Pinpoint the cell where the given text exists, returning its (x, y) midpoint coordinate. 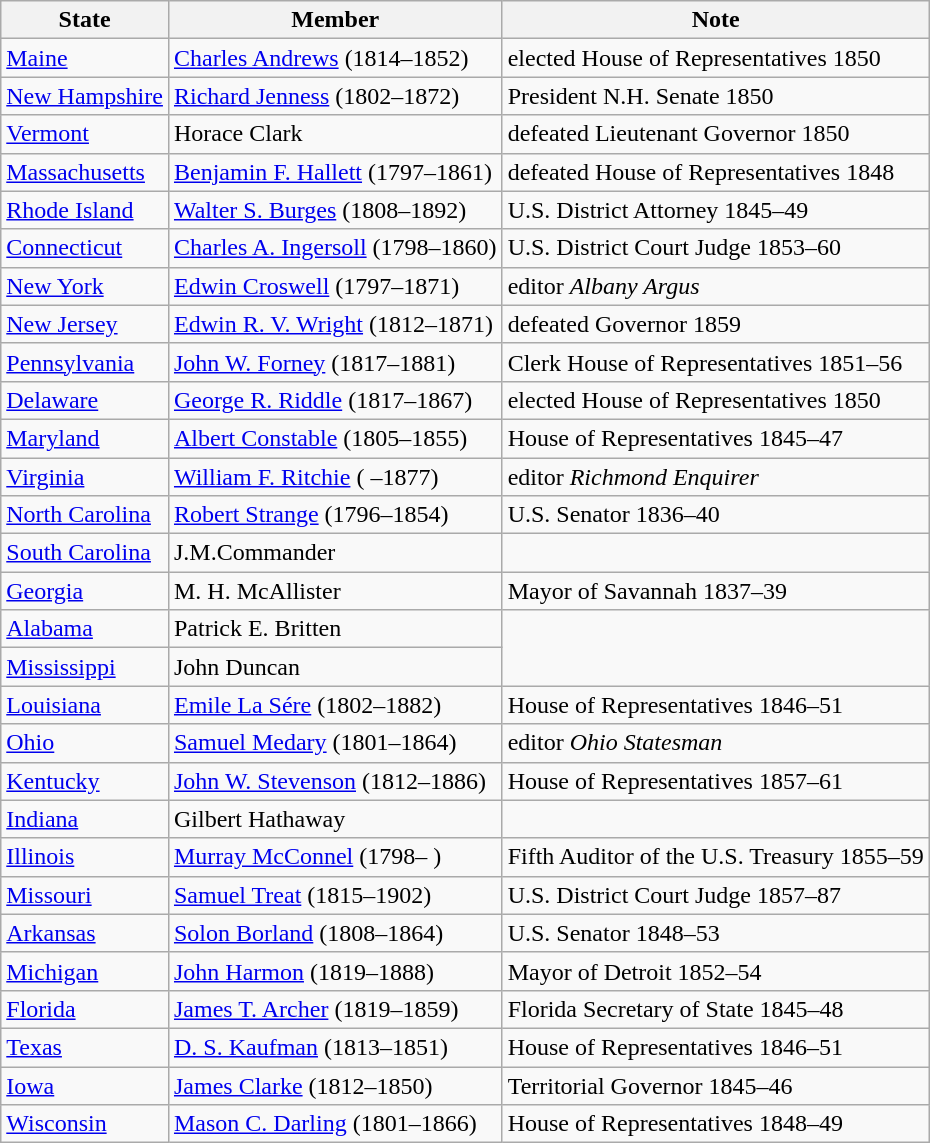
U.S. District Court Judge 1857–87 (716, 895)
New Jersey (85, 324)
Albert Constable (1805–1855) (335, 438)
Maryland (85, 438)
William F. Ritchie ( –1877) (335, 477)
James T. Archer (1819–1859) (335, 1009)
Vermont (85, 134)
Edwin R. V. Wright (1812–1871) (335, 324)
President N.H. Senate 1850 (716, 96)
John Duncan (335, 667)
Walter S. Burges (1808–1892) (335, 210)
Illinois (85, 857)
State (85, 20)
Horace Clark (335, 134)
Iowa (85, 1085)
Mayor of Detroit 1852–54 (716, 971)
Wisconsin (85, 1124)
Murray McConnel (1798– ) (335, 857)
John W. Forney (1817–1881) (335, 362)
Virginia (85, 477)
Richard Jenness (1802–1872) (335, 96)
editor Richmond Enquirer (716, 477)
Georgia (85, 591)
New Hampshire (85, 96)
George R. Riddle (1817–1867) (335, 400)
Member (335, 20)
House of Representatives 1845–47 (716, 438)
editor Ohio Statesman (716, 743)
Solon Borland (1808–1864) (335, 933)
Mississippi (85, 667)
U.S. District Attorney 1845–49 (716, 210)
North Carolina (85, 515)
defeated House of Representatives 1848 (716, 172)
John W. Stevenson (1812–1886) (335, 781)
Arkansas (85, 933)
Florida Secretary of State 1845–48 (716, 1009)
Patrick E. Britten (335, 629)
Robert Strange (1796–1854) (335, 515)
Louisiana (85, 705)
Rhode Island (85, 210)
Alabama (85, 629)
House of Representatives 1848–49 (716, 1124)
House of Representatives 1857–61 (716, 781)
Kentucky (85, 781)
Territorial Governor 1845–46 (716, 1085)
M. H. McAllister (335, 591)
Pennsylvania (85, 362)
U.S. Senator 1848–53 (716, 933)
Note (716, 20)
James Clarke (1812–1850) (335, 1085)
Gilbert Hathaway (335, 819)
New York (85, 286)
Florida (85, 1009)
Texas (85, 1047)
D. S. Kaufman (1813–1851) (335, 1047)
Benjamin F. Hallett (1797–1861) (335, 172)
U.S. Senator 1836–40 (716, 515)
Edwin Croswell (1797–1871) (335, 286)
Massachusetts (85, 172)
Connecticut (85, 248)
John Harmon (1819–1888) (335, 971)
Indiana (85, 819)
Missouri (85, 895)
Emile La Sére (1802–1882) (335, 705)
South Carolina (85, 553)
Ohio (85, 743)
Michigan (85, 971)
U.S. District Court Judge 1853–60 (716, 248)
Charles Andrews (1814–1852) (335, 58)
Mason C. Darling (1801–1866) (335, 1124)
Samuel Treat (1815–1902) (335, 895)
J.M.Commander (335, 553)
Maine (85, 58)
defeated Lieutenant Governor 1850 (716, 134)
Fifth Auditor of the U.S. Treasury 1855–59 (716, 857)
Delaware (85, 400)
Mayor of Savannah 1837–39 (716, 591)
Samuel Medary (1801–1864) (335, 743)
editor Albany Argus (716, 286)
Charles A. Ingersoll (1798–1860) (335, 248)
defeated Governor 1859 (716, 324)
Clerk House of Representatives 1851–56 (716, 362)
